Scan for the cell matching the given text and deliver its [X, Y] coordinate at center. 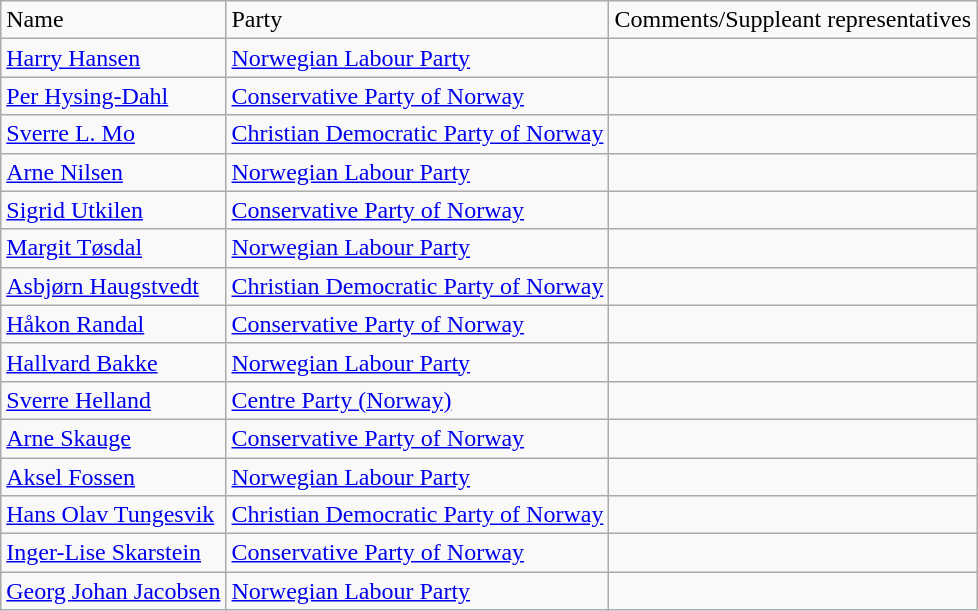
Arne Nilsen [114, 172]
Margit Tøsdal [114, 248]
Arne Skauge [114, 438]
Asbjørn Haugstvedt [114, 286]
Party [418, 20]
Inger-Lise Skarstein [114, 553]
Hallvard Bakke [114, 362]
Name [114, 20]
Sverre L. Mo [114, 134]
Georg Johan Jacobsen [114, 591]
Harry Hansen [114, 58]
Håkon Randal [114, 324]
Sverre Helland [114, 400]
Per Hysing-Dahl [114, 96]
Aksel Fossen [114, 477]
Centre Party (Norway) [418, 400]
Sigrid Utkilen [114, 210]
Hans Olav Tungesvik [114, 515]
Comments/Suppleant representatives [793, 20]
